Return the (x, y) coordinate for the center point of the cell that contains the specified text.  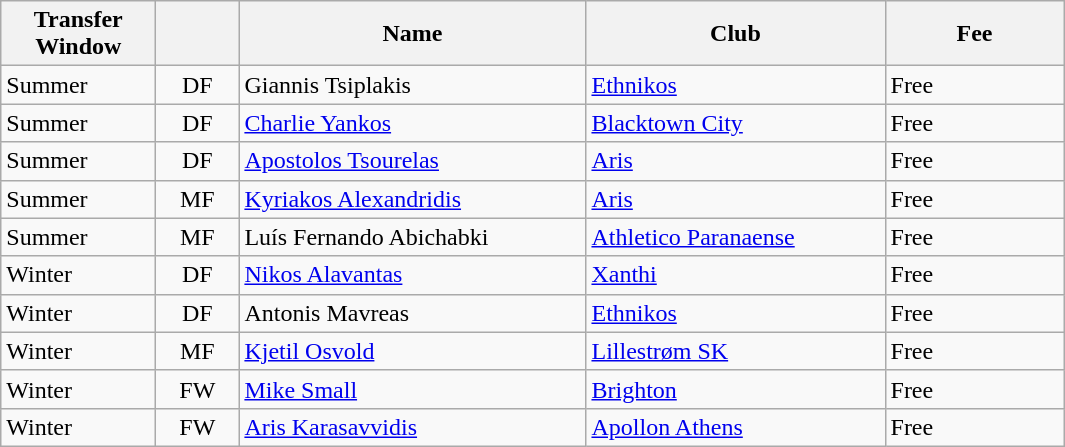
Fee (974, 34)
Athletico Paranaense (736, 237)
Luís Fernando Abichabki (412, 237)
Club (736, 34)
Name (412, 34)
Xanthi (736, 275)
Kjetil Osvold (412, 351)
Transfer Window (78, 34)
Antonis Mavreas (412, 313)
Nikos Alavantas (412, 275)
Charlie Yankos (412, 123)
Aris Karasavvidis (412, 427)
Brighton (736, 389)
Giannis Tsiplakis (412, 85)
Apostolos Tsourelas (412, 161)
Apollon Athens (736, 427)
Blacktown City (736, 123)
Mike Small (412, 389)
Lillestrøm SK (736, 351)
Kyriakos Alexandridis (412, 199)
